From the cell containing the given text, extract its center point as [x, y] coordinate. 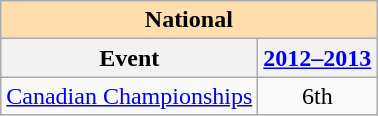
Canadian Championships [130, 96]
Event [130, 58]
2012–2013 [318, 58]
6th [318, 96]
National [189, 20]
